Output the [X, Y] coordinate of the center of the cell containing the given text.  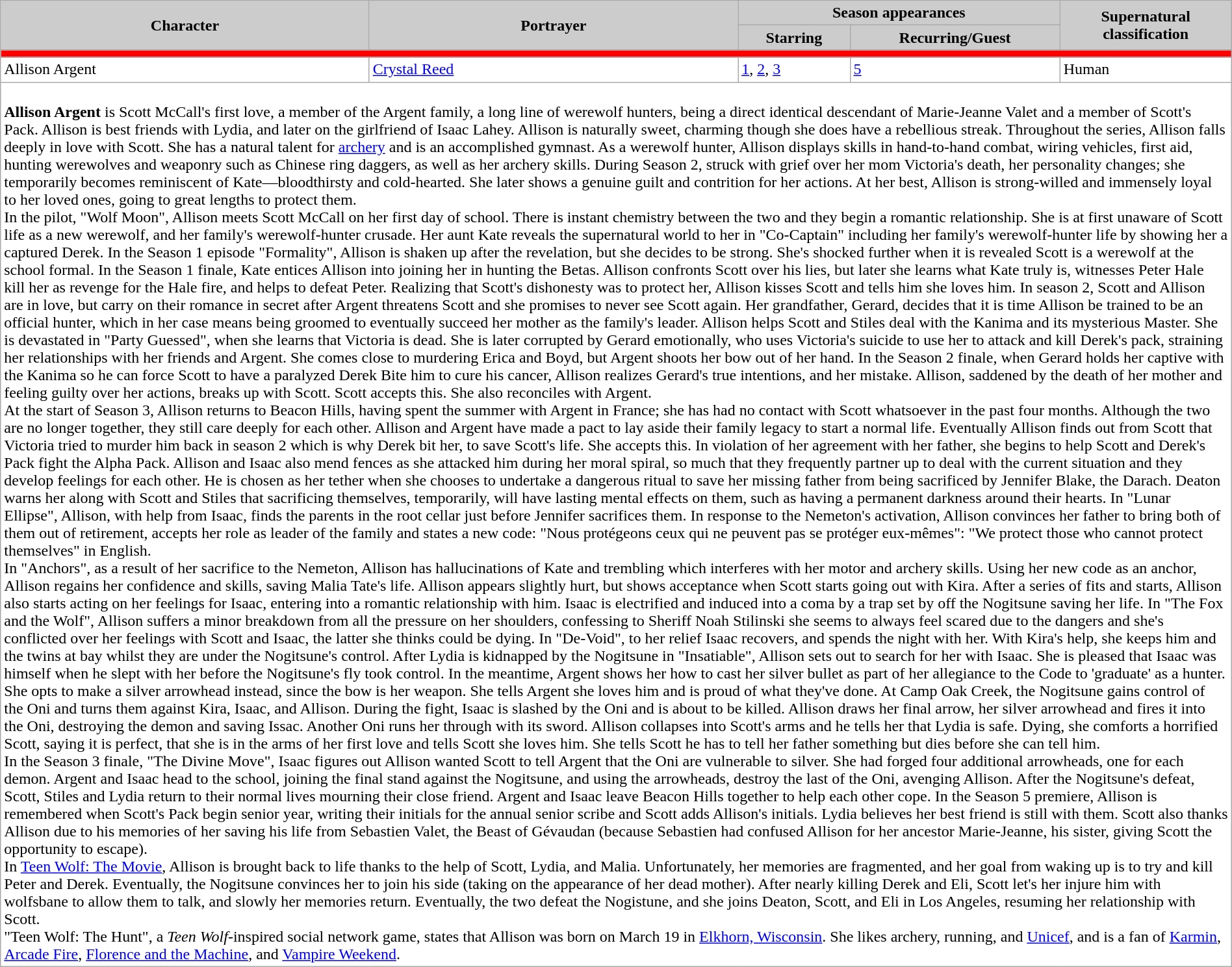
Supernatural classification [1146, 25]
Human [1146, 70]
Crystal Reed [554, 70]
1, 2, 3 [794, 70]
Recurring/Guest [955, 38]
Portrayer [554, 25]
Character [185, 25]
Allison Argent [185, 70]
5 [955, 70]
Starring [794, 38]
Season appearances [899, 13]
